For the text-containing cell, return its midpoint in (x, y) coordinate format. 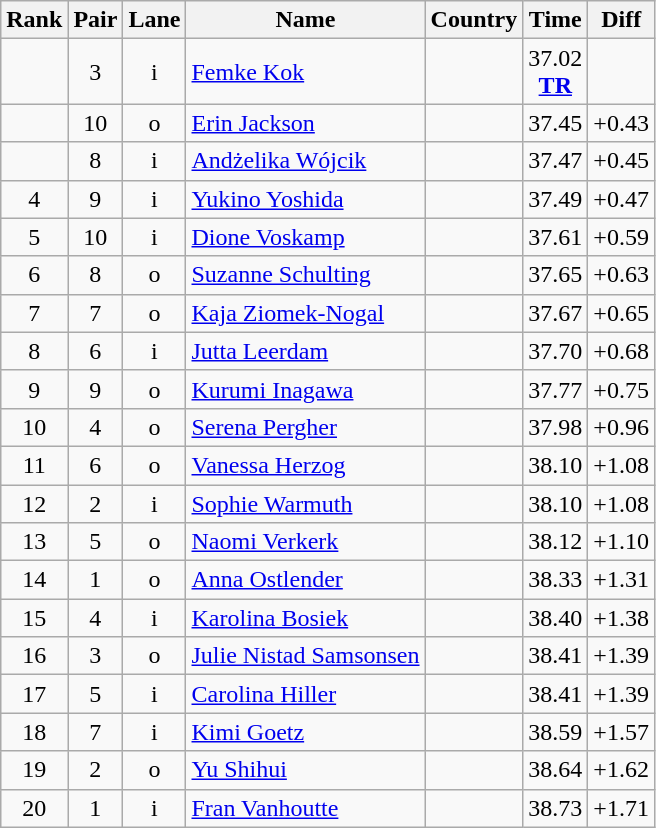
Diff (622, 20)
Country (474, 20)
Yukino Yoshida (306, 199)
Kaja Ziomek-Nogal (306, 313)
+1.10 (622, 542)
37.02TR (556, 72)
16 (34, 656)
Julie Nistad Samsonsen (306, 656)
Naomi Verkerk (306, 542)
Kimi Goetz (306, 732)
+0.43 (622, 123)
17 (34, 694)
Vanessa Herzog (306, 465)
Time (556, 20)
18 (34, 732)
37.98 (556, 427)
11 (34, 465)
38.33 (556, 580)
+1.57 (622, 732)
Suzanne Schulting (306, 275)
+0.75 (622, 389)
38.40 (556, 618)
38.73 (556, 808)
+0.45 (622, 161)
Fran Vanhoutte (306, 808)
Jutta Leerdam (306, 351)
Serena Pergher (306, 427)
37.45 (556, 123)
Sophie Warmuth (306, 503)
+0.59 (622, 237)
37.49 (556, 199)
+0.47 (622, 199)
Yu Shihui (306, 770)
+1.71 (622, 808)
Karolina Bosiek (306, 618)
Carolina Hiller (306, 694)
37.77 (556, 389)
+0.68 (622, 351)
38.59 (556, 732)
37.47 (556, 161)
+1.38 (622, 618)
19 (34, 770)
37.70 (556, 351)
14 (34, 580)
37.65 (556, 275)
Rank (34, 20)
12 (34, 503)
Femke Kok (306, 72)
38.64 (556, 770)
15 (34, 618)
Kurumi Inagawa (306, 389)
+0.63 (622, 275)
+1.62 (622, 770)
Andżelika Wójcik (306, 161)
37.67 (556, 313)
13 (34, 542)
Pair (96, 20)
+0.96 (622, 427)
+0.65 (622, 313)
+1.31 (622, 580)
Name (306, 20)
Anna Ostlender (306, 580)
37.61 (556, 237)
Lane (154, 20)
20 (34, 808)
38.12 (556, 542)
Dione Voskamp (306, 237)
Erin Jackson (306, 123)
